Find where the given text appears and provide that cell's center as (X, Y) coordinate. 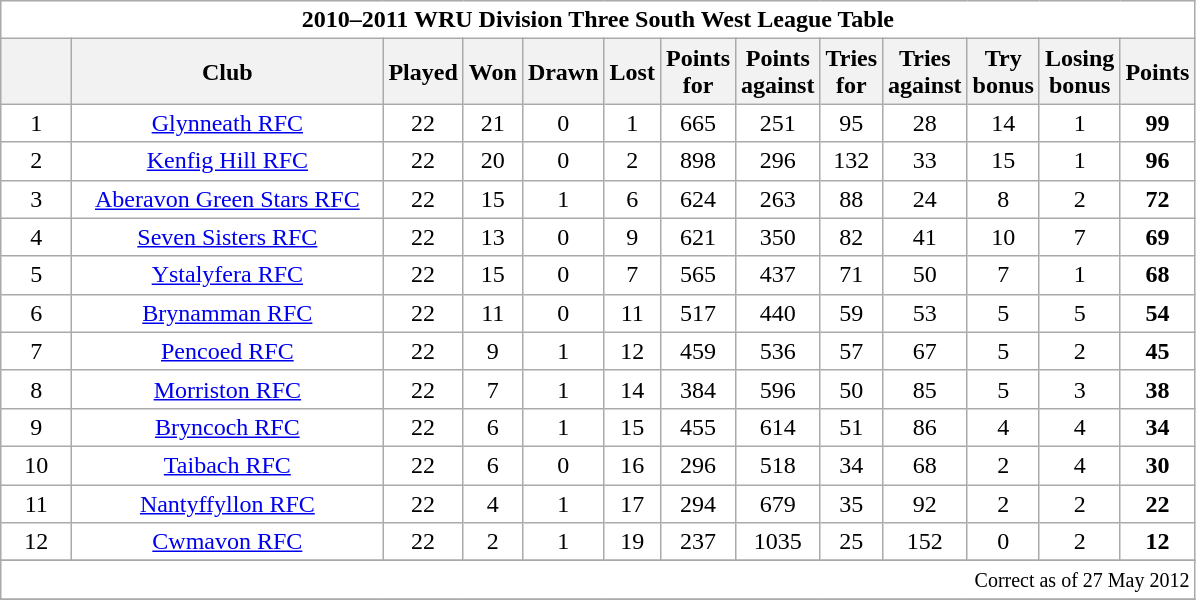
51 (852, 427)
92 (925, 503)
88 (852, 199)
152 (925, 542)
20 (492, 161)
Losing bonus (1079, 72)
Bryncoch RFC (228, 427)
536 (778, 351)
Tries against (925, 72)
53 (925, 313)
251 (778, 123)
132 (852, 161)
Try bonus (1003, 72)
Ystalyfera RFC (228, 275)
Kenfig Hill RFC (228, 161)
Club (228, 72)
Seven Sisters RFC (228, 237)
596 (778, 389)
263 (778, 199)
614 (778, 427)
Pencoed RFC (228, 351)
86 (925, 427)
237 (698, 542)
459 (698, 351)
518 (778, 465)
455 (698, 427)
21 (492, 123)
16 (632, 465)
517 (698, 313)
Tries for (852, 72)
294 (698, 503)
13 (492, 237)
19 (632, 542)
35 (852, 503)
437 (778, 275)
Glynneath RFC (228, 123)
Points (1158, 72)
Morriston RFC (228, 389)
565 (698, 275)
679 (778, 503)
Lost (632, 72)
17 (632, 503)
57 (852, 351)
41 (925, 237)
Correct as of 27 May 2012 (598, 580)
Cwmavon RFC (228, 542)
28 (925, 123)
96 (1158, 161)
25 (852, 542)
621 (698, 237)
1035 (778, 542)
82 (852, 237)
24 (925, 199)
Points for (698, 72)
Drawn (563, 72)
99 (1158, 123)
2010–2011 WRU Division Three South West League Table (598, 20)
Aberavon Green Stars RFC (228, 199)
30 (1158, 465)
71 (852, 275)
Nantyffyllon RFC (228, 503)
95 (852, 123)
384 (698, 389)
85 (925, 389)
38 (1158, 389)
72 (1158, 199)
624 (698, 199)
45 (1158, 351)
Taibach RFC (228, 465)
Played (423, 72)
59 (852, 313)
69 (1158, 237)
Points against (778, 72)
Won (492, 72)
Brynamman RFC (228, 313)
665 (698, 123)
54 (1158, 313)
440 (778, 313)
898 (698, 161)
67 (925, 351)
33 (925, 161)
350 (778, 237)
